Identify which cell holds the provided text, then report its (X, Y) central coordinate. 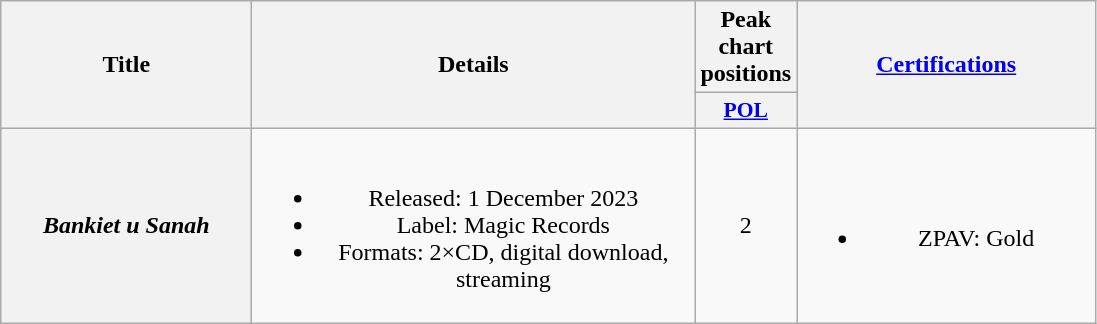
Certifications (946, 65)
POL (746, 111)
Details (474, 65)
Title (126, 65)
ZPAV: Gold (946, 225)
Released: 1 December 2023Label: Magic RecordsFormats: 2×CD, digital download, streaming (474, 225)
Peak chart positions (746, 47)
2 (746, 225)
Bankiet u Sanah (126, 225)
